Locate the cell with the specified text and output its (x, y) center coordinate. 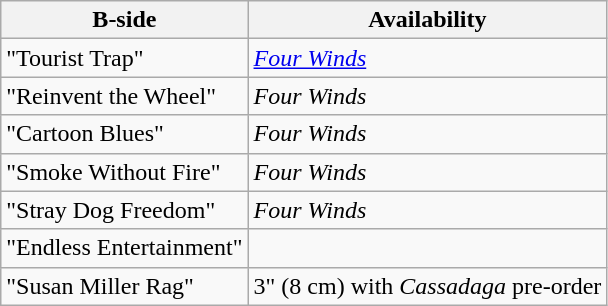
"Stray Dog Freedom" (124, 210)
B-side (124, 20)
"Cartoon Blues" (124, 134)
"Susan Miller Rag" (124, 286)
"Reinvent the Wheel" (124, 96)
3" (8 cm) with Cassadaga pre-order (428, 286)
"Smoke Without Fire" (124, 172)
"Tourist Trap" (124, 58)
Availability (428, 20)
"Endless Entertainment" (124, 248)
